For the text-containing cell, return its midpoint in (X, Y) coordinate format. 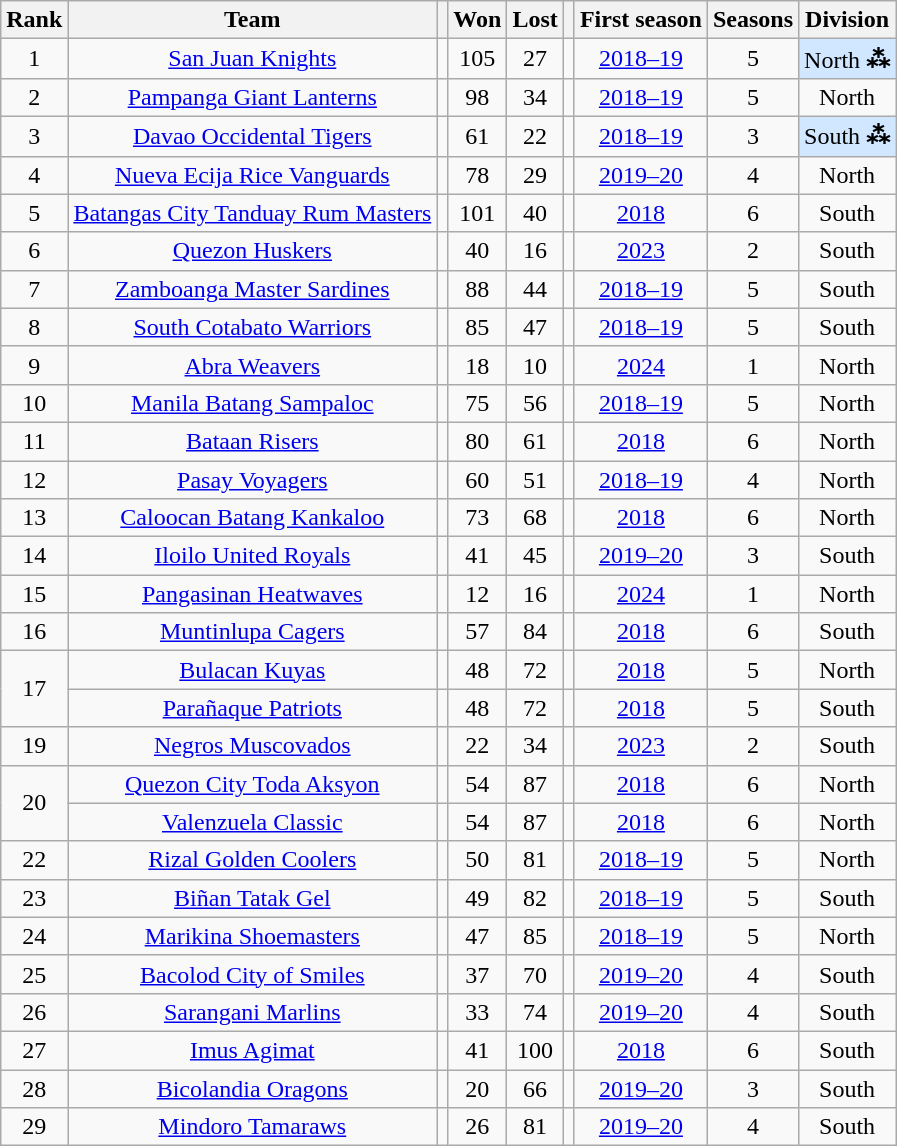
8 (34, 327)
9 (34, 365)
Quezon City Toda Aksyon (252, 784)
56 (535, 403)
7 (34, 289)
98 (478, 97)
Batangas City Tanduay Rum Masters (252, 213)
First season (640, 20)
Pangasinan Heatwaves (252, 594)
28 (34, 1089)
45 (535, 556)
South Cotabato Warriors (252, 327)
100 (535, 1050)
Lost (535, 20)
Bulacan Kuyas (252, 670)
Rizal Golden Coolers (252, 860)
Bataan Risers (252, 441)
19 (34, 746)
51 (535, 479)
Zamboanga Master Sardines (252, 289)
23 (34, 898)
Bacolod City of Smiles (252, 974)
18 (478, 365)
Sarangani Marlins (252, 1012)
17 (34, 689)
Biñan Tatak Gel (252, 898)
Nueva Ecija Rice Vanguards (252, 175)
North ⁂ (848, 59)
75 (478, 403)
73 (478, 518)
25 (34, 974)
60 (478, 479)
Seasons (752, 20)
84 (535, 632)
70 (535, 974)
66 (535, 1089)
Division (848, 20)
Pasay Voyagers (252, 479)
Negros Muscovados (252, 746)
13 (34, 518)
Muntinlupa Cagers (252, 632)
Manila Batang Sampaloc (252, 403)
74 (535, 1012)
Parañaque Patriots (252, 708)
Team (252, 20)
South ⁂ (848, 136)
11 (34, 441)
Imus Agimat (252, 1050)
Abra Weavers (252, 365)
Pampanga Giant Lanterns (252, 97)
Won (478, 20)
Marikina Shoemasters (252, 936)
San Juan Knights (252, 59)
105 (478, 59)
49 (478, 898)
Mindoro Tamaraws (252, 1127)
101 (478, 213)
Bicolandia Oragons (252, 1089)
Quezon Huskers (252, 251)
78 (478, 175)
50 (478, 860)
Caloocan Batang Kankaloo (252, 518)
24 (34, 936)
88 (478, 289)
82 (535, 898)
Iloilo United Royals (252, 556)
57 (478, 632)
37 (478, 974)
15 (34, 594)
Rank (34, 20)
Valenzuela Classic (252, 822)
44 (535, 289)
14 (34, 556)
80 (478, 441)
68 (535, 518)
33 (478, 1012)
Davao Occidental Tigers (252, 136)
